Detect which cell encompasses the target text, then output its [X, Y] center coordinate. 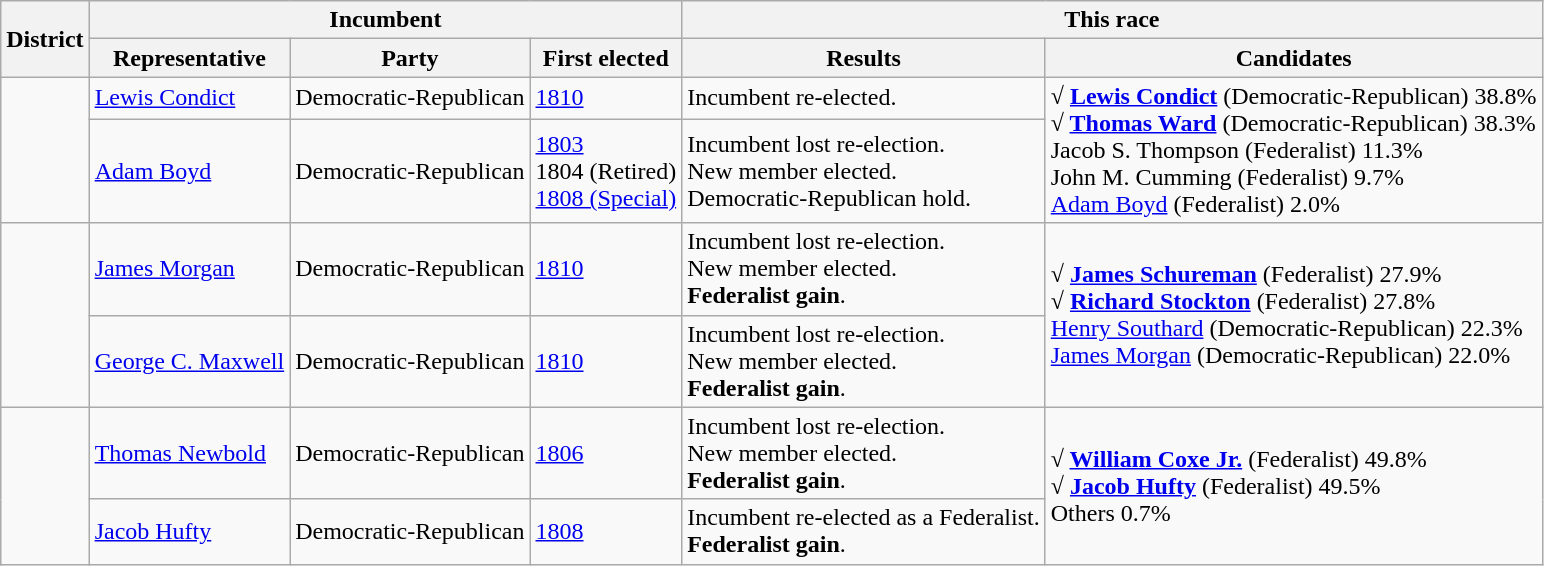
Representative [190, 58]
Jacob Hufty [190, 532]
George C. Maxwell [190, 361]
Incumbent [386, 20]
Party [410, 58]
Incumbent re-elected. [864, 98]
√ William Coxe Jr. (Federalist) 49.8%√ Jacob Hufty (Federalist) 49.5%Others 0.7% [1294, 486]
Candidates [1294, 58]
District [45, 39]
18031804 (Retired)1808 (Special) [606, 172]
Adam Boyd [190, 172]
First elected [606, 58]
Thomas Newbold [190, 453]
1806 [606, 453]
James Morgan [190, 269]
1808 [606, 532]
Incumbent re-elected as a Federalist.Federalist gain. [864, 532]
Lewis Condict [190, 98]
Incumbent lost re-election.New member elected.Democratic-Republican hold. [864, 172]
This race [1112, 20]
Results [864, 58]
